Capture the cell that displays the provided text and extract its (X, Y) central coordinate. 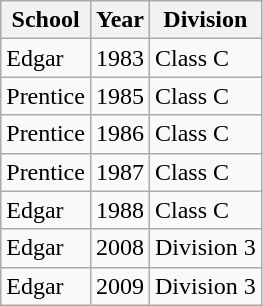
1983 (120, 58)
Year (120, 20)
1985 (120, 96)
School (46, 20)
1986 (120, 134)
1987 (120, 172)
Division (206, 20)
2009 (120, 286)
1988 (120, 210)
2008 (120, 248)
